Locate the cell with the specified text and output its [x, y] center coordinate. 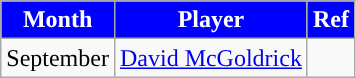
Month [58, 20]
David McGoldrick [210, 58]
Player [210, 20]
Ref [330, 20]
September [58, 58]
